Detect which cell encompasses the target text, then output its (X, Y) center coordinate. 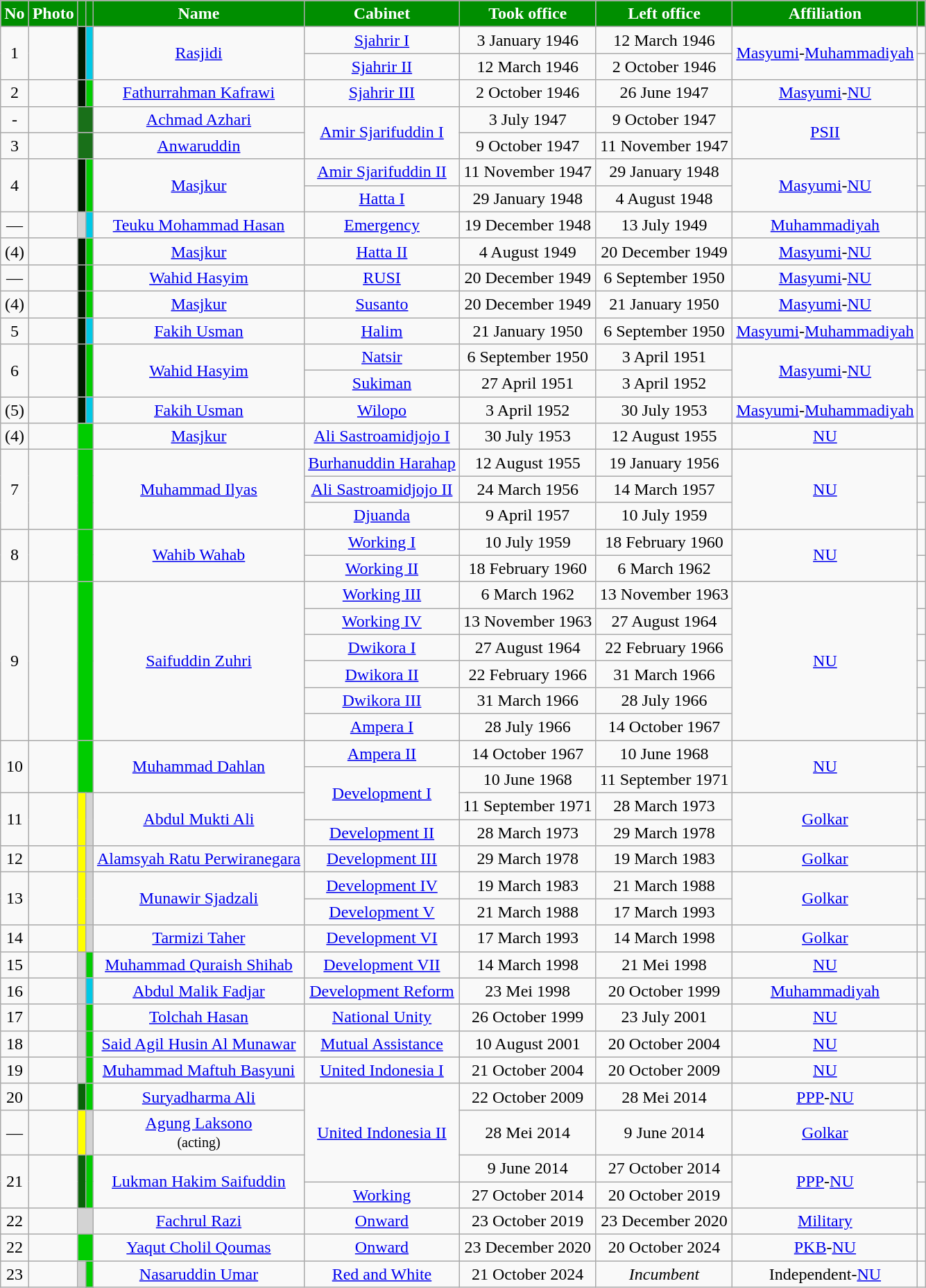
Cabinet (382, 14)
Tolchah Hasan (198, 1017)
3 July 1947 (527, 119)
Abdul Mukti Ali (198, 820)
20 October 2024 (665, 1248)
Working II (382, 568)
Rasjidi (198, 53)
Development VII (382, 965)
RUSI (382, 278)
Anwaruddin (198, 146)
23 (15, 1274)
Hatta II (382, 251)
Natsir (382, 357)
Working I (382, 542)
Teuku Mohammad Hasan (198, 225)
Working IV (382, 621)
Wilopo (382, 410)
20 October 2004 (665, 1044)
6 (15, 371)
22 October 2009 (527, 1096)
Ali Sastroamidjojo I (382, 437)
Ampera I (382, 727)
17 (15, 1017)
Independent-NU (825, 1274)
Muhammad Maftuh Basyuni (198, 1070)
Hatta I (382, 198)
Dwikora II (382, 674)
Sukiman (382, 384)
20 October 1999 (665, 991)
(5) (15, 410)
United Indonesia II (382, 1133)
4 August 1949 (527, 251)
United Indonesia I (382, 1070)
10 (15, 766)
Development I (382, 793)
Took office (527, 14)
19 December 1948 (527, 225)
Dwikora III (382, 700)
Development VI (382, 938)
Amir Sjarifuddin I (382, 133)
24 March 1956 (527, 489)
Ampera II (382, 753)
Suryadharma Ali (198, 1096)
15 (15, 965)
Nasaruddin Umar (198, 1274)
Abdul Malik Fadjar (198, 991)
11 (15, 820)
Emergency (382, 225)
Djuanda (382, 516)
Name (198, 14)
27 April 1951 (527, 384)
No (15, 14)
21 (15, 1181)
10 August 2001 (527, 1044)
Sjahrir III (382, 93)
Development Reform (382, 991)
23 July 2001 (665, 1017)
Dwikora I (382, 647)
Working III (382, 595)
Photo (53, 14)
Development V (382, 912)
20 October 2019 (665, 1194)
Muhammad Ilyas (198, 489)
Alamsyah Ratu Perwiranegara (198, 859)
Munawir Sjadzali (198, 899)
Red and White (382, 1274)
Amir Sjarifuddin II (382, 172)
Development IV (382, 885)
4 August 1948 (665, 198)
Burhanuddin Harahap (382, 463)
Development II (382, 833)
13 (15, 899)
Working (382, 1194)
Yaqut Cholil Qoumas (198, 1248)
- (15, 119)
Halim (382, 331)
Development III (382, 859)
20 October 2009 (665, 1070)
9 (15, 661)
23 Mei 1998 (527, 991)
Military (825, 1221)
3 January 1946 (527, 40)
26 June 1947 (665, 93)
Incumbent (665, 1274)
21 October 2024 (527, 1274)
21 Mei 1998 (665, 965)
21 October 2004 (527, 1070)
18 (15, 1044)
Said Agil Husin Al Munawar (198, 1044)
9 April 1957 (527, 516)
20 (15, 1096)
Wahib Wahab (198, 555)
Left office (665, 14)
Muhammad Quraish Shihab (198, 965)
PSII (825, 133)
Sjahrir II (382, 67)
Susanto (382, 304)
Agung Laksono(acting) (198, 1133)
26 October 1999 (527, 1017)
Mutual Assistance (382, 1044)
8 (15, 555)
Lukman Hakim Saifuddin (198, 1181)
Sjahrir I (382, 40)
14 March 1957 (665, 489)
16 (15, 991)
National Unity (382, 1017)
Saifuddin Zuhri (198, 661)
3 (15, 146)
7 (15, 489)
Muhammad Dahlan (198, 766)
Fachrul Razi (198, 1221)
4 (15, 185)
PKB-NU (825, 1248)
19 January 1956 (665, 463)
3 April 1951 (665, 357)
23 October 2019 (527, 1221)
Fathurrahman Kafrawi (198, 93)
13 July 1949 (665, 225)
19 (15, 1070)
Affiliation (825, 14)
Achmad Azhari (198, 119)
2 (15, 93)
12 (15, 859)
5 (15, 331)
Tarmizi Taher (198, 938)
1 (15, 53)
Ali Sastroamidjojo II (382, 489)
14 (15, 938)
